Find where the given text appears and provide that cell's center as [x, y] coordinate. 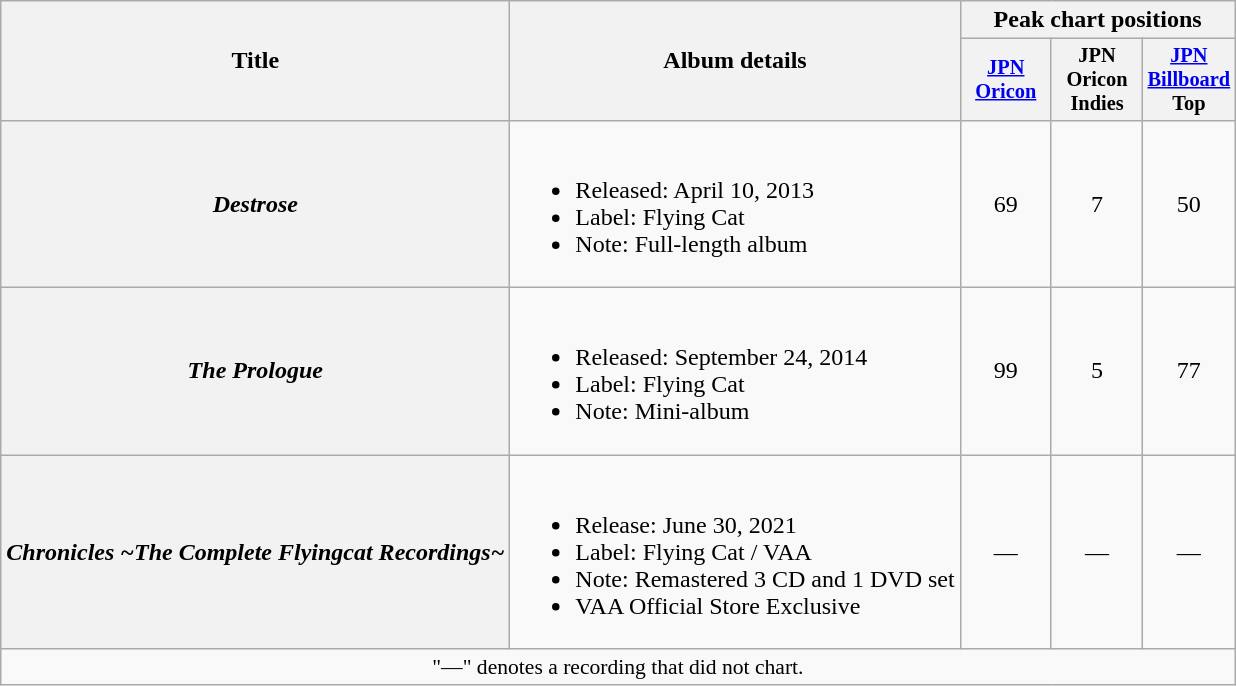
Peak chart positions [1098, 20]
69 [1006, 204]
Album details [735, 61]
7 [1096, 204]
99 [1006, 372]
5 [1096, 372]
Chronicles ~The Complete Flyingcat Recordings~ [256, 552]
JPNBillboardTop [1189, 80]
Released: April 10, 2013Label: Flying CatNote: Full-length album [735, 204]
Title [256, 61]
"—" denotes a recording that did not chart. [618, 667]
Destrose [256, 204]
77 [1189, 372]
50 [1189, 204]
Release: June 30, 2021Label: Flying Cat / VAANote: Remastered 3 CD and 1 DVD setVAA Official Store Exclusive [735, 552]
JPNOricon [1006, 80]
Released: September 24, 2014Label: Flying CatNote: Mini-album [735, 372]
The Prologue [256, 372]
JPNOriconIndies [1096, 80]
